For the text-containing cell, return its midpoint in [x, y] coordinate format. 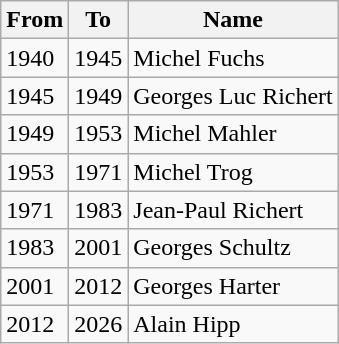
Alain Hipp [234, 324]
From [35, 20]
Michel Fuchs [234, 58]
Michel Mahler [234, 134]
To [98, 20]
2026 [98, 324]
Michel Trog [234, 172]
Georges Luc Richert [234, 96]
Georges Schultz [234, 248]
1940 [35, 58]
Name [234, 20]
Jean-Paul Richert [234, 210]
Georges Harter [234, 286]
